Search for the cell housing the specified text and yield its (X, Y) center coordinate. 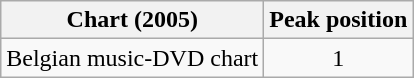
1 (338, 58)
Chart (2005) (132, 20)
Peak position (338, 20)
Belgian music-DVD chart (132, 58)
